Locate the cell with the specified text and output its (X, Y) center coordinate. 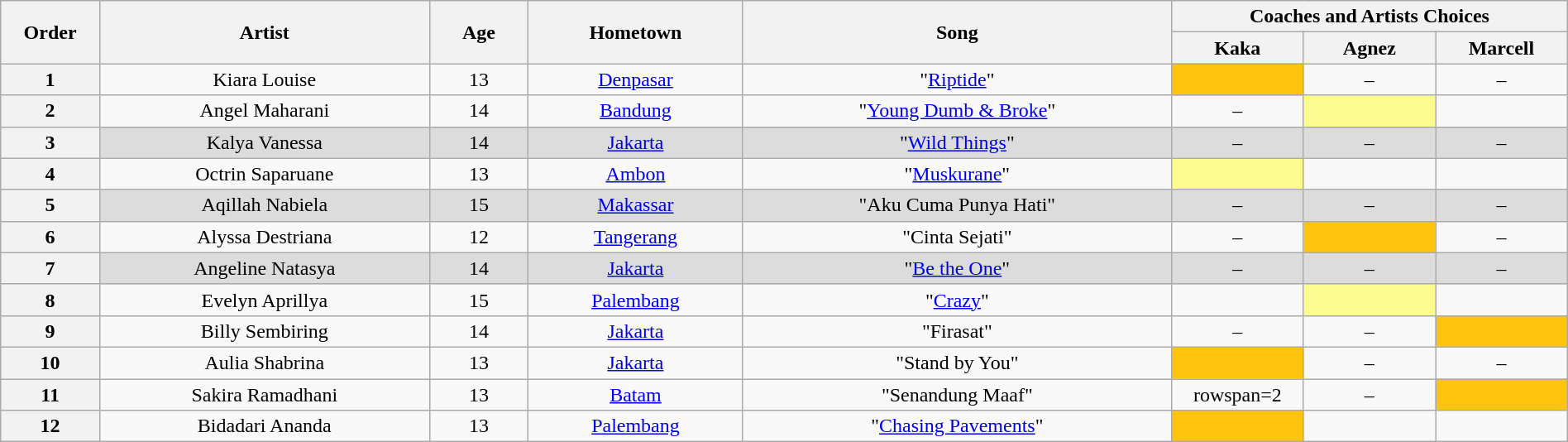
"Young Dumb & Broke" (958, 111)
Order (50, 32)
Marcell (1502, 48)
Agnez (1370, 48)
4 (50, 174)
8 (50, 300)
"Senandung Maaf" (958, 395)
Kiara Louise (265, 79)
Kaka (1238, 48)
10 (50, 363)
Ambon (635, 174)
2 (50, 111)
"Firasat" (958, 331)
3 (50, 142)
Sakira Ramadhani (265, 395)
Angel Maharani (265, 111)
Age (479, 32)
Alyssa Destriana (265, 237)
Billy Sembiring (265, 331)
Denpasar (635, 79)
"Chasing Pavements" (958, 426)
"Be the One" (958, 268)
Octrin Saparuane (265, 174)
Song (958, 32)
"Muskurane" (958, 174)
11 (50, 395)
9 (50, 331)
Evelyn Aprillya (265, 300)
Tangerang (635, 237)
"Cinta Sejati" (958, 237)
Bidadari Ananda (265, 426)
"Riptide" (958, 79)
"Crazy" (958, 300)
"Wild Things" (958, 142)
Kalya Vanessa (265, 142)
Bandung (635, 111)
5 (50, 205)
rowspan=2 (1238, 395)
Makassar (635, 205)
6 (50, 237)
Aqillah Nabiela (265, 205)
Aulia Shabrina (265, 363)
7 (50, 268)
"Aku Cuma Punya Hati" (958, 205)
Hometown (635, 32)
Artist (265, 32)
Angeline Natasya (265, 268)
Batam (635, 395)
1 (50, 79)
Coaches and Artists Choices (1370, 17)
"Stand by You" (958, 363)
